Provide the (x, y) coordinate of the cell's center where the given text is located.  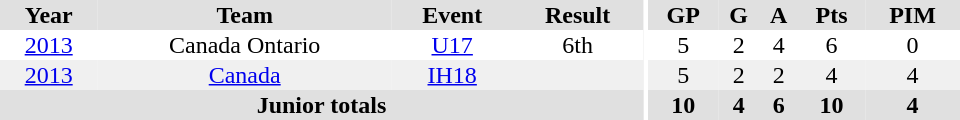
PIM (912, 15)
IH18 (452, 75)
Canada (244, 75)
Team (244, 15)
Pts (832, 15)
0 (912, 45)
GP (684, 15)
A (778, 15)
Event (452, 15)
U17 (452, 45)
Canada Ontario (244, 45)
Year (48, 15)
Result (578, 15)
Junior totals (322, 105)
6th (578, 45)
G (738, 15)
